For the text-containing cell, return its midpoint in (X, Y) coordinate format. 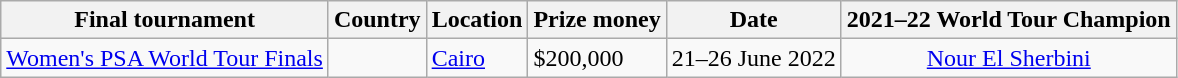
Location (477, 20)
Date (754, 20)
Country (377, 20)
$200,000 (597, 58)
Prize money (597, 20)
Final tournament (165, 20)
21–26 June 2022 (754, 58)
Nour El Sherbini (1008, 58)
Women's PSA World Tour Finals (165, 58)
Cairo (477, 58)
2021–22 World Tour Champion (1008, 20)
